Detect which cell encompasses the target text, then output its [X, Y] center coordinate. 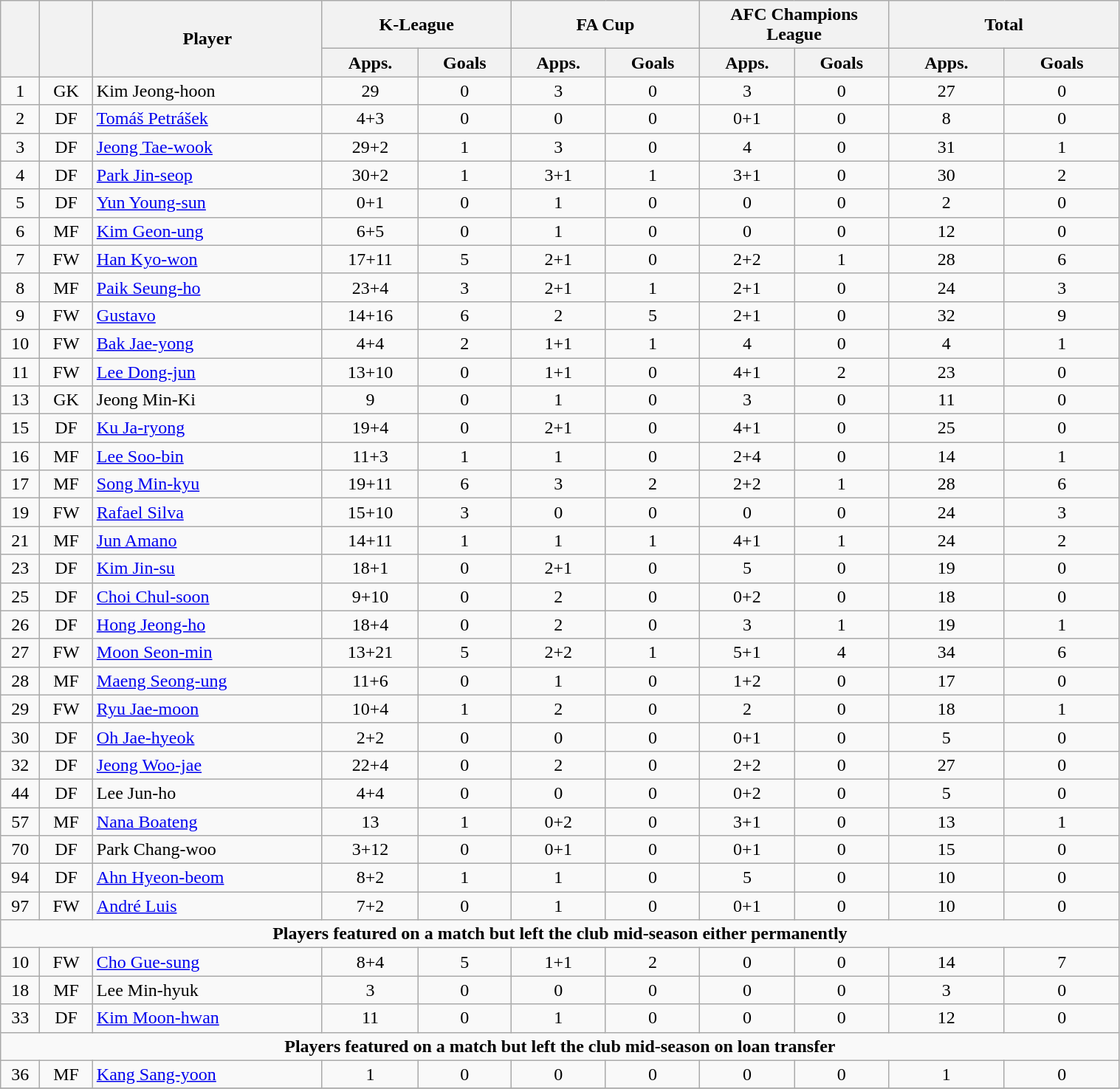
Total [1004, 25]
6+5 [370, 231]
36 [21, 1074]
Han Kyo-won [207, 259]
5+1 [747, 653]
AFC Champions League [794, 25]
18+4 [370, 625]
Ryu Jae-moon [207, 709]
16 [21, 456]
14+16 [370, 315]
21 [21, 540]
94 [21, 878]
Paik Seung-ho [207, 287]
Kim Jin-su [207, 568]
Jun Amano [207, 540]
Yun Young-sun [207, 203]
Lee Jun-ho [207, 793]
Players featured on a match but left the club mid-season either permanently [560, 934]
Bak Jae-yong [207, 343]
2+4 [747, 456]
3+12 [370, 850]
Kim Jeong-hoon [207, 91]
Jeong Tae-wook [207, 147]
97 [21, 906]
7+2 [370, 906]
Rafael Silva [207, 512]
Tomáš Petrášek [207, 119]
Park Chang-woo [207, 850]
4+3 [370, 119]
Ahn Hyeon-beom [207, 878]
Hong Jeong-ho [207, 625]
19+11 [370, 484]
André Luis [207, 906]
70 [21, 850]
19+4 [370, 428]
Park Jin-seop [207, 175]
Cho Gue-sung [207, 962]
Kang Sang-yoon [207, 1074]
Jeong Woo-jae [207, 765]
14+11 [370, 540]
FA Cup [605, 25]
11+6 [370, 681]
Jeong Min-Ki [207, 400]
Player [207, 38]
Lee Min-hyuk [207, 990]
57 [21, 822]
1+2 [747, 681]
17+11 [370, 259]
30+2 [370, 175]
Oh Jae-hyeok [207, 737]
8+2 [370, 878]
Maeng Seong-ung [207, 681]
Choi Chul-soon [207, 597]
8+4 [370, 962]
Lee Soo-bin [207, 456]
44 [21, 793]
34 [946, 653]
Kim Geon-ung [207, 231]
13+21 [370, 653]
26 [21, 625]
Song Min-kyu [207, 484]
10+4 [370, 709]
Kim Moon-hwan [207, 1018]
11+3 [370, 456]
31 [946, 147]
Lee Dong-jun [207, 371]
Players featured on a match but left the club mid-season on loan transfer [560, 1046]
15+10 [370, 512]
22+4 [370, 765]
Nana Boateng [207, 822]
23+4 [370, 287]
33 [21, 1018]
29+2 [370, 147]
18+1 [370, 568]
Ku Ja-ryong [207, 428]
Gustavo [207, 315]
K-League [416, 25]
9+10 [370, 597]
13+10 [370, 371]
Moon Seon-min [207, 653]
